Scan for the cell matching the given text and deliver its [X, Y] coordinate at center. 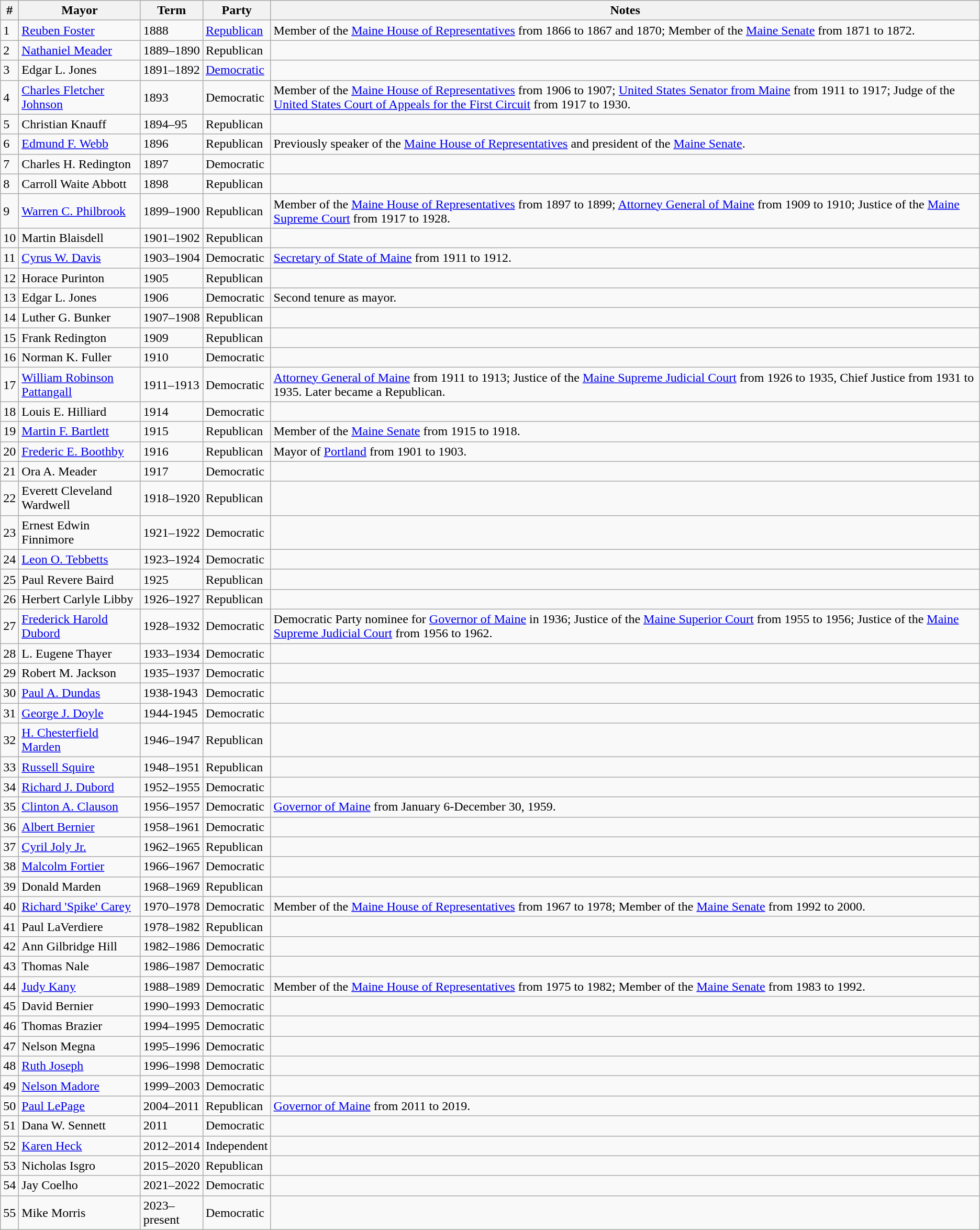
1938-1943 [172, 693]
1916 [172, 451]
47 [9, 1046]
Ruth Joseph [80, 1066]
1978–1982 [172, 926]
H. Chesterfield Marden [80, 740]
1956–1957 [172, 807]
1935–1937 [172, 673]
12 [9, 278]
16 [9, 358]
1968–1969 [172, 887]
Donald Marden [80, 887]
1925 [172, 579]
2011 [172, 1126]
1894–95 [172, 124]
25 [9, 579]
Jay Coelho [80, 1185]
20 [9, 451]
2021–2022 [172, 1185]
2004–2011 [172, 1106]
2012–2014 [172, 1146]
Robert M. Jackson [80, 673]
Paul Revere Baird [80, 579]
Martin Blaisdell [80, 238]
Governor of Maine from 2011 to 2019. [625, 1106]
22 [9, 498]
3 [9, 70]
1911–1913 [172, 384]
53 [9, 1166]
1899–1900 [172, 210]
1986–1987 [172, 966]
Previously speaker of the Maine House of Representatives and president of the Maine Senate. [625, 144]
39 [9, 887]
1897 [172, 164]
2023–present [172, 1213]
1990–1993 [172, 1006]
6 [9, 144]
17 [9, 384]
Nicholas Isgro [80, 1166]
Edmund F. Webb [80, 144]
Frederic E. Boothby [80, 451]
50 [9, 1106]
Thomas Nale [80, 966]
Member of the Maine Senate from 1915 to 1918. [625, 431]
Member of the Maine House of Representatives from 1967 to 1978; Member of the Maine Senate from 1992 to 2000. [625, 906]
44 [9, 986]
Charles H. Redington [80, 164]
Russell Squire [80, 767]
Luther G. Bunker [80, 318]
38 [9, 867]
9 [9, 210]
1893 [172, 97]
Everett Cleveland Wardwell [80, 498]
1915 [172, 431]
35 [9, 807]
Malcolm Fortier [80, 867]
14 [9, 318]
55 [9, 1213]
Mike Morris [80, 1213]
Herbert Carlyle Libby [80, 599]
Charles Fletcher Johnson [80, 97]
1946–1947 [172, 740]
Ora A. Meader [80, 471]
31 [9, 713]
1982–1986 [172, 946]
19 [9, 431]
William Robinson Pattangall [80, 384]
43 [9, 966]
1928–1932 [172, 626]
Mayor [80, 10]
1918–1920 [172, 498]
Secretary of State of Maine from 1911 to 1912. [625, 258]
1914 [172, 412]
1905 [172, 278]
Term [172, 10]
1970–1978 [172, 906]
4 [9, 97]
49 [9, 1086]
Christian Knauff [80, 124]
Clinton A. Clauson [80, 807]
2015–2020 [172, 1166]
1898 [172, 184]
Ann Gilbridge Hill [80, 946]
1901–1902 [172, 238]
1958–1961 [172, 827]
Frederick Harold Dubord [80, 626]
10 [9, 238]
1917 [172, 471]
1910 [172, 358]
1948–1951 [172, 767]
1923–1924 [172, 559]
Second tenure as mayor. [625, 298]
1 [9, 30]
40 [9, 906]
Cyrus W. Davis [80, 258]
1944-1945 [172, 713]
32 [9, 740]
1888 [172, 30]
1906 [172, 298]
Karen Heck [80, 1146]
1996–1998 [172, 1066]
Ernest Edwin Finnimore [80, 532]
Judy Kany [80, 986]
Nathaniel Meader [80, 50]
Notes [625, 10]
1988–1989 [172, 986]
Norman K. Fuller [80, 358]
33 [9, 767]
Leon O. Tebbetts [80, 559]
George J. Doyle [80, 713]
13 [9, 298]
23 [9, 532]
45 [9, 1006]
1962–1965 [172, 847]
1889–1890 [172, 50]
24 [9, 559]
Member of the Maine House of Representatives from 1975 to 1982; Member of the Maine Senate from 1983 to 1992. [625, 986]
1952–1955 [172, 787]
52 [9, 1146]
37 [9, 847]
36 [9, 827]
Cyril Joly Jr. [80, 847]
1926–1927 [172, 599]
Nelson Madore [80, 1086]
15 [9, 338]
18 [9, 412]
Thomas Brazier [80, 1026]
Paul LePage [80, 1106]
Albert Bernier [80, 827]
Reuben Foster [80, 30]
Nelson Megna [80, 1046]
Governor of Maine from January 6-December 30, 1959. [625, 807]
1999–2003 [172, 1086]
27 [9, 626]
Independent [237, 1146]
1921–1922 [172, 532]
1903–1904 [172, 258]
41 [9, 926]
Horace Purinton [80, 278]
48 [9, 1066]
Paul A. Dundas [80, 693]
46 [9, 1026]
1907–1908 [172, 318]
26 [9, 599]
L. Eugene Thayer [80, 653]
34 [9, 787]
Louis E. Hilliard [80, 412]
7 [9, 164]
28 [9, 653]
8 [9, 184]
1891–1892 [172, 70]
1896 [172, 144]
Mayor of Portland from 1901 to 1903. [625, 451]
11 [9, 258]
Frank Redington [80, 338]
Carroll Waite Abbott [80, 184]
Member of the Maine House of Representatives from 1866 to 1867 and 1870; Member of the Maine Senate from 1871 to 1872. [625, 30]
Warren C. Philbrook [80, 210]
1933–1934 [172, 653]
Richard 'Spike' Carey [80, 906]
David Bernier [80, 1006]
Martin F. Bartlett [80, 431]
Party [237, 10]
Dana W. Sennett [80, 1126]
Paul LaVerdiere [80, 926]
42 [9, 946]
5 [9, 124]
1994–1995 [172, 1026]
1966–1967 [172, 867]
# [9, 10]
1995–1996 [172, 1046]
54 [9, 1185]
30 [9, 693]
Richard J. Dubord [80, 787]
2 [9, 50]
21 [9, 471]
29 [9, 673]
1909 [172, 338]
51 [9, 1126]
